Find where the given text appears and provide that cell's center as [X, Y] coordinate. 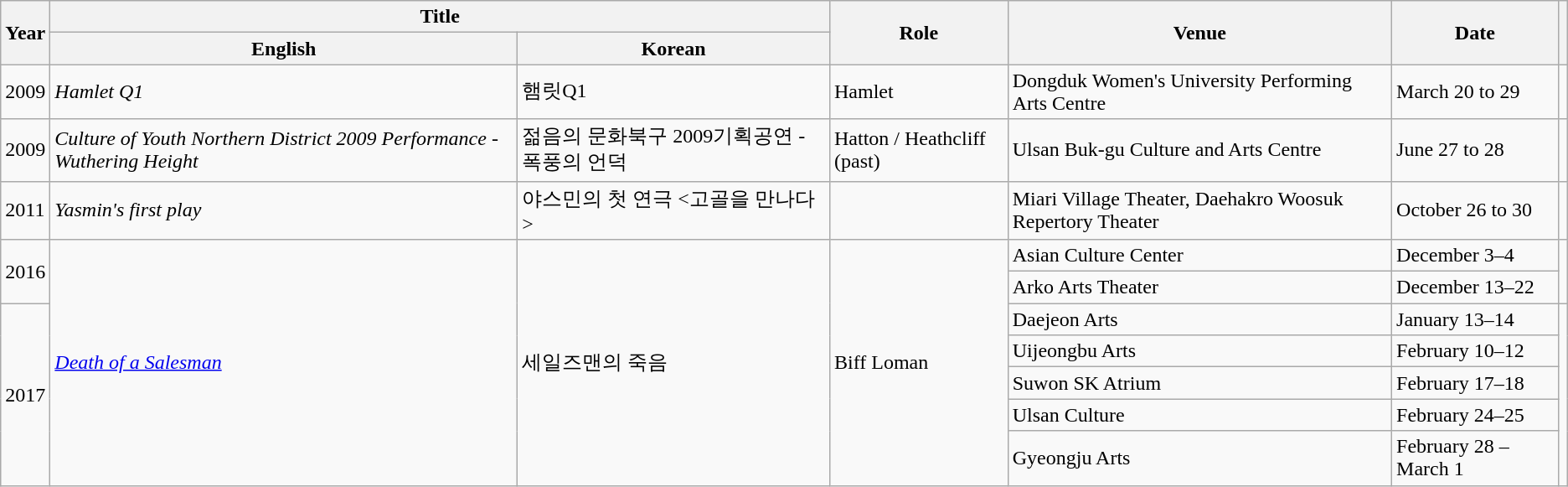
February 17–18 [1476, 383]
Date [1476, 33]
Yasmin's first play [284, 210]
February 28 – March 1 [1476, 458]
December 3–4 [1476, 256]
Ulsan Culture [1199, 415]
Year [25, 33]
Uijeongbu Arts [1199, 351]
Venue [1199, 33]
Hatton / Heathcliff (past) [918, 150]
December 13–22 [1476, 288]
Biff Loman [918, 362]
Gyeongju Arts [1199, 458]
Korean [673, 49]
Miari Village Theater, Daehakro Woosuk Repertory Theater [1199, 210]
세일즈맨의 죽음 [673, 362]
Arko Arts Theater [1199, 288]
2016 [25, 272]
March 20 to 29 [1476, 92]
Suwon SK Atrium [1199, 383]
Culture of Youth Northern District 2009 Performance - Wuthering Height [284, 150]
젊음의 문화북구 2009기획공연 - 폭풍의 언덕 [673, 150]
햄릿Q1 [673, 92]
Hamlet [918, 92]
야스민의 첫 연극 <고골을 만나다> [673, 210]
Asian Culture Center [1199, 256]
Title [441, 17]
February 10–12 [1476, 351]
February 24–25 [1476, 415]
Dongduk Women's University Performing Arts Centre [1199, 92]
October 26 to 30 [1476, 210]
2011 [25, 210]
Daejeon Arts [1199, 319]
Ulsan Buk-gu Culture and Arts Centre [1199, 150]
Death of a Salesman [284, 362]
English [284, 49]
June 27 to 28 [1476, 150]
2017 [25, 394]
January 13–14 [1476, 319]
Role [918, 33]
Hamlet Q1 [284, 92]
